For the text-containing cell, return its midpoint in [X, Y] coordinate format. 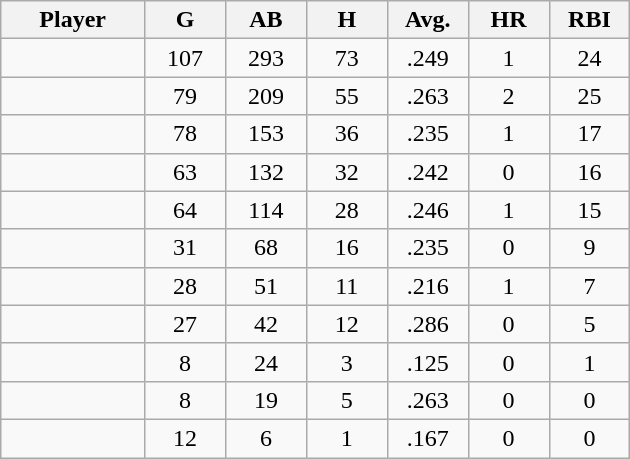
.242 [428, 172]
19 [266, 400]
6 [266, 438]
32 [346, 172]
9 [590, 248]
68 [266, 248]
Player [73, 20]
51 [266, 286]
78 [186, 134]
.246 [428, 210]
.216 [428, 286]
.125 [428, 362]
114 [266, 210]
64 [186, 210]
G [186, 20]
7 [590, 286]
11 [346, 286]
H [346, 20]
153 [266, 134]
Avg. [428, 20]
.286 [428, 324]
132 [266, 172]
HR [508, 20]
AB [266, 20]
.167 [428, 438]
3 [346, 362]
.249 [428, 58]
293 [266, 58]
27 [186, 324]
55 [346, 96]
107 [186, 58]
2 [508, 96]
79 [186, 96]
25 [590, 96]
31 [186, 248]
63 [186, 172]
RBI [590, 20]
15 [590, 210]
209 [266, 96]
36 [346, 134]
73 [346, 58]
42 [266, 324]
17 [590, 134]
